Return [x, y] of the center of cell containing provided text 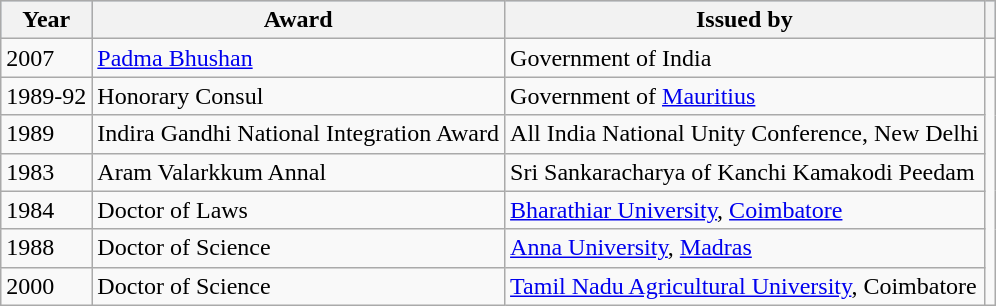
Year [46, 20]
Aram Valarkkum Annal [298, 172]
1989 [46, 134]
1988 [46, 248]
Indira Gandhi National Integration Award [298, 134]
1983 [46, 172]
Doctor of Laws [298, 210]
2000 [46, 286]
Honorary Consul [298, 96]
1989-92 [46, 96]
Anna University, Madras [745, 248]
All India National Unity Conference, New Delhi [745, 134]
Tamil Nadu Agricultural University, Coimbatore [745, 286]
Government of India [745, 58]
Bharathiar University, Coimbatore [745, 210]
Government of Mauritius [745, 96]
Padma Bhushan [298, 58]
1984 [46, 210]
Sri Sankaracharya of Kanchi Kamakodi Peedam [745, 172]
Issued by [745, 20]
2007 [46, 58]
Award [298, 20]
